Return the [X, Y] coordinate for the center point of the cell that contains the specified text.  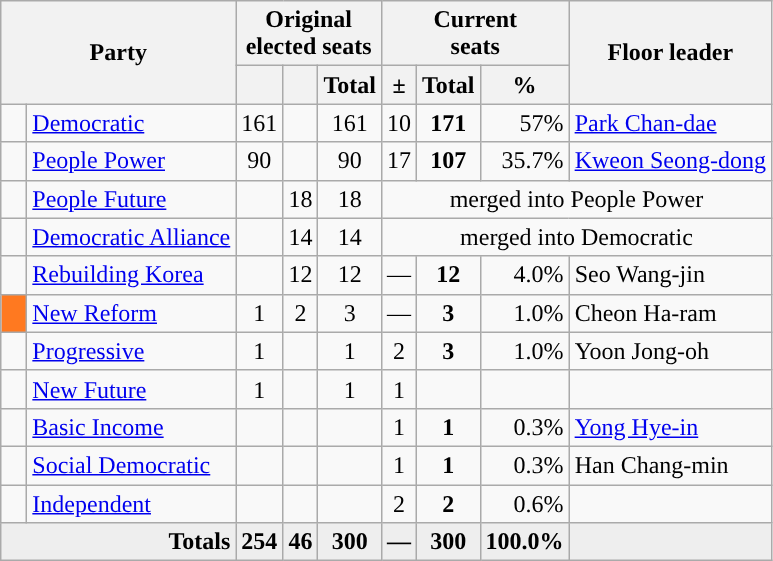
Floor leader [670, 52]
Seo Wang-jin [670, 275]
± [398, 85]
0.6% [524, 503]
merged into Democratic [576, 237]
Party [118, 52]
Democratic [132, 123]
People Future [132, 199]
Park Chan-dae [670, 123]
People Power [132, 161]
Democratic Alliance [132, 237]
Cheon Ha-ram [670, 313]
Rebuilding Korea [132, 275]
Totals [118, 542]
Yong Hye-in [670, 427]
New Reform [132, 313]
Social Democratic [132, 465]
Kweon Seong-dong [670, 161]
Independent [132, 503]
Currentseats [475, 34]
% [524, 85]
10 [398, 123]
Progressive [132, 351]
Originalelected seats [309, 34]
New Future [132, 389]
254 [260, 542]
Yoon Jong-oh [670, 351]
35.7% [524, 161]
46 [300, 542]
100.0% [524, 542]
17 [398, 161]
171 [449, 123]
57% [524, 123]
107 [449, 161]
4.0% [524, 275]
merged into People Power [576, 199]
Basic Income [132, 427]
Han Chang-min [670, 465]
